Scan for the cell matching the given text and deliver its [X, Y] coordinate at center. 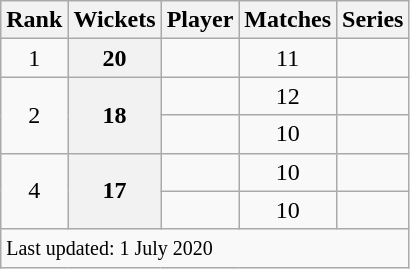
Wickets [114, 20]
18 [114, 115]
20 [114, 58]
1 [34, 58]
Last updated: 1 July 2020 [205, 248]
11 [288, 58]
Rank [34, 20]
12 [288, 96]
4 [34, 191]
2 [34, 115]
Series [373, 20]
17 [114, 191]
Player [200, 20]
Matches [288, 20]
